Determine the (X, Y) coordinate at the center of the cell enclosing the given text.  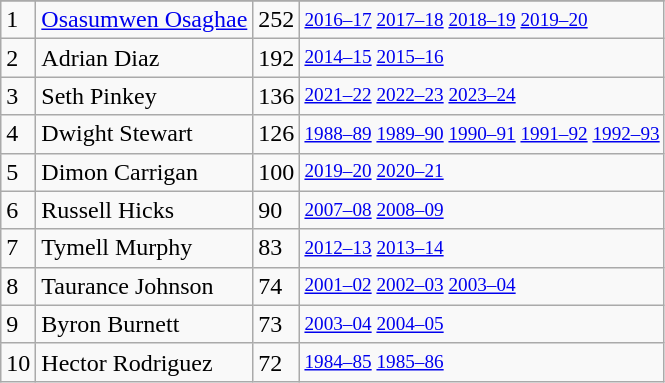
2001–02 2002–03 2003–04 (482, 286)
2003–04 2004–05 (482, 324)
Dimon Carrigan (144, 172)
5 (18, 172)
10 (18, 362)
2021–22 2022–23 2023–24 (482, 96)
72 (276, 362)
Byron Burnett (144, 324)
2016–17 2017–18 2018–19 2019–20 (482, 20)
100 (276, 172)
Tymell Murphy (144, 248)
126 (276, 134)
252 (276, 20)
Taurance Johnson (144, 286)
Adrian Diaz (144, 58)
2 (18, 58)
2019–20 2020–21 (482, 172)
Russell Hicks (144, 210)
2014–15 2015–16 (482, 58)
Seth Pinkey (144, 96)
83 (276, 248)
74 (276, 286)
90 (276, 210)
1 (18, 20)
7 (18, 248)
Hector Rodriguez (144, 362)
4 (18, 134)
192 (276, 58)
73 (276, 324)
3 (18, 96)
8 (18, 286)
9 (18, 324)
1988–89 1989–90 1990–91 1991–92 1992–93 (482, 134)
6 (18, 210)
2007–08 2008–09 (482, 210)
1984–85 1985–86 (482, 362)
Dwight Stewart (144, 134)
136 (276, 96)
2012–13 2013–14 (482, 248)
Osasumwen Osaghae (144, 20)
